Detect which cell encompasses the target text, then output its [x, y] center coordinate. 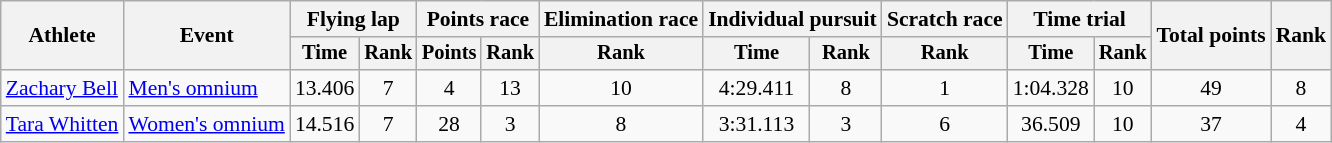
Event [206, 36]
37 [1212, 124]
6 [945, 124]
Men's omnium [206, 88]
Tara Whitten [62, 124]
49 [1212, 88]
14.516 [324, 124]
Athlete [62, 36]
Time trial [1080, 19]
Flying lap [354, 19]
1:04.328 [1051, 88]
Points [449, 54]
13 [510, 88]
3:31.113 [756, 124]
Elimination race [621, 19]
13.406 [324, 88]
Points race [478, 19]
Scratch race [945, 19]
Zachary Bell [62, 88]
Total points [1212, 36]
4:29.411 [756, 88]
Individual pursuit [792, 19]
1 [945, 88]
Women's omnium [206, 124]
28 [449, 124]
36.509 [1051, 124]
